From the cell containing the given text, extract its center point as [x, y] coordinate. 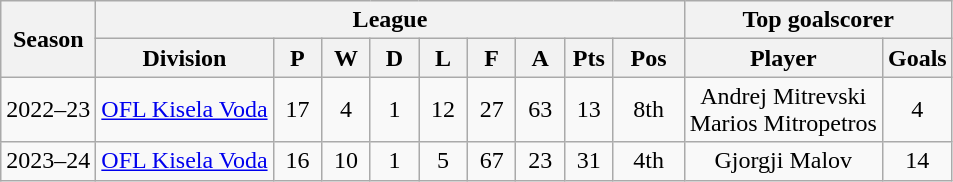
Top goalscorer [818, 20]
16 [298, 161]
Season [48, 39]
A [540, 58]
14 [917, 161]
Pos [648, 58]
2023–24 [48, 161]
13 [588, 110]
23 [540, 161]
17 [298, 110]
W [346, 58]
67 [492, 161]
31 [588, 161]
8th [648, 110]
10 [346, 161]
Goals [917, 58]
League [390, 20]
Division [184, 58]
27 [492, 110]
2022–23 [48, 110]
12 [444, 110]
5 [444, 161]
D [394, 58]
Player [783, 58]
4th [648, 161]
P [298, 58]
Pts [588, 58]
63 [540, 110]
L [444, 58]
F [492, 58]
Andrej MitrevskiMarios Mitropetros [783, 110]
Gjorgji Malov [783, 161]
